From the cell containing the given text, extract its center point as (x, y) coordinate. 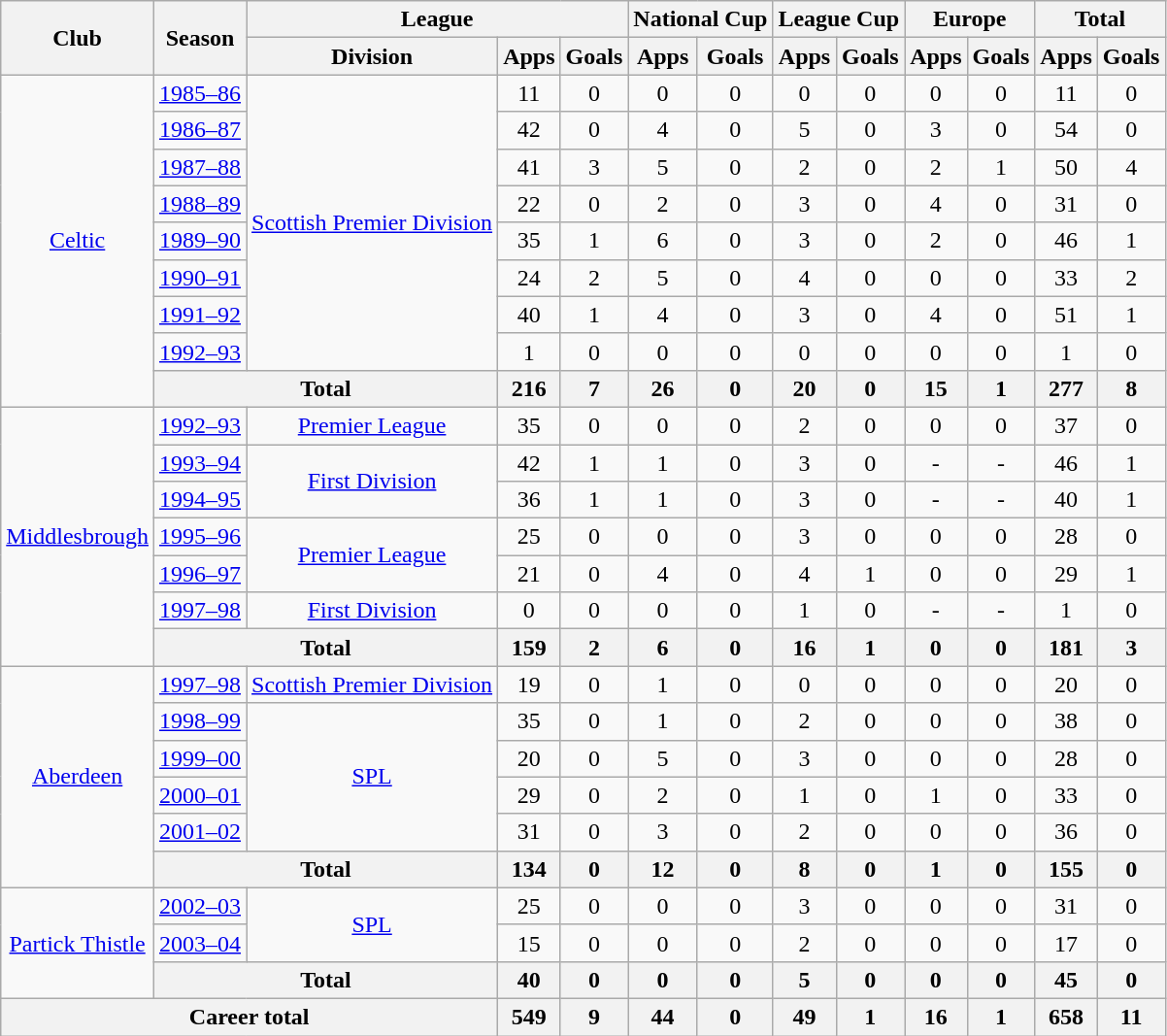
2002–03 (200, 906)
51 (1066, 315)
1994–95 (200, 500)
658 (1066, 1017)
Partick Thistle (78, 943)
134 (529, 869)
National Cup (701, 19)
1985–86 (200, 93)
9 (594, 1017)
549 (529, 1017)
26 (663, 388)
1996–97 (200, 574)
37 (1066, 425)
159 (529, 648)
19 (529, 685)
155 (1066, 869)
Club (78, 38)
45 (1066, 980)
Division (373, 56)
22 (529, 204)
1998–99 (200, 721)
1987–88 (200, 167)
17 (1066, 943)
Season (200, 38)
49 (804, 1017)
21 (529, 574)
Europe (970, 19)
1986–87 (200, 130)
24 (529, 278)
1995–96 (200, 537)
7 (594, 388)
44 (663, 1017)
Middlesbrough (78, 536)
38 (1066, 721)
1990–91 (200, 278)
54 (1066, 130)
League Cup (839, 19)
Celtic (78, 241)
1993–94 (200, 463)
2001–02 (200, 832)
Career total (250, 1017)
277 (1066, 388)
Aberdeen (78, 777)
216 (529, 388)
2000–01 (200, 795)
41 (529, 167)
50 (1066, 167)
181 (1066, 648)
12 (663, 869)
1989–90 (200, 241)
1991–92 (200, 315)
1988–89 (200, 204)
2003–04 (200, 943)
League (437, 19)
1999–00 (200, 758)
